From the cell containing the given text, extract its center point as (X, Y) coordinate. 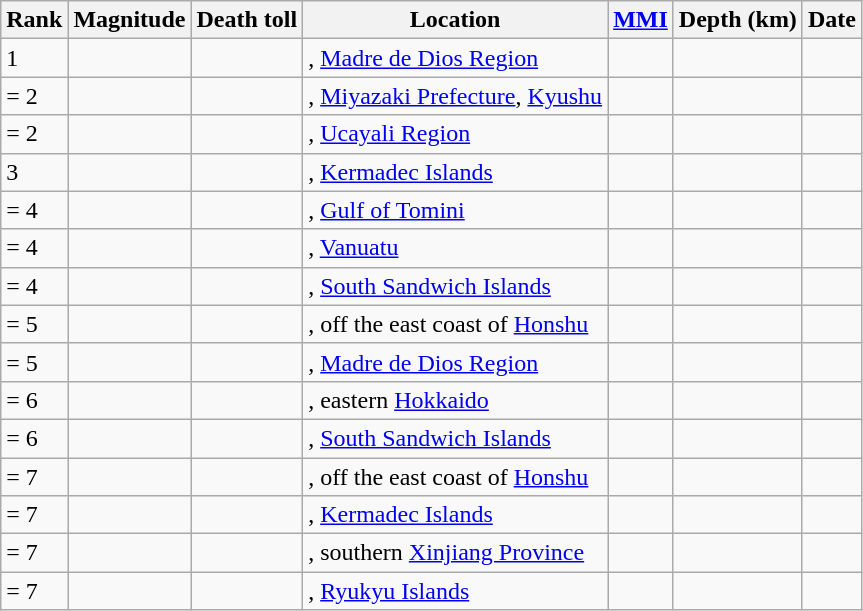
Location (456, 20)
, eastern Hokkaido (456, 400)
Rank (34, 20)
, Miyazaki Prefecture, Kyushu (456, 96)
, Vanuatu (456, 248)
, southern Xinjiang Province (456, 553)
1 (34, 58)
Magnitude (130, 20)
, Ryukyu Islands (456, 591)
, Gulf of Tomini (456, 210)
3 (34, 172)
Date (832, 20)
Death toll (247, 20)
, Ucayali Region (456, 134)
Depth (km) (738, 20)
MMI (641, 20)
